Search for the cell housing the specified text and yield its [x, y] center coordinate. 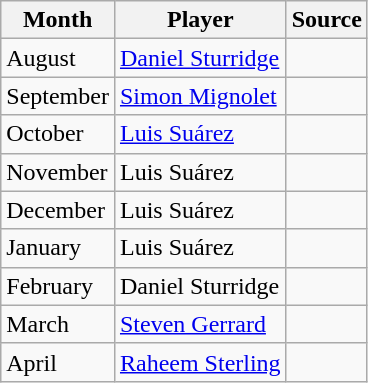
April [58, 362]
Simon Mignolet [200, 96]
November [58, 172]
December [58, 210]
September [58, 96]
Steven Gerrard [200, 324]
Player [200, 20]
January [58, 248]
October [58, 134]
Raheem Sterling [200, 362]
Month [58, 20]
February [58, 286]
March [58, 324]
August [58, 58]
Source [326, 20]
